For the text-containing cell, return its midpoint in [x, y] coordinate format. 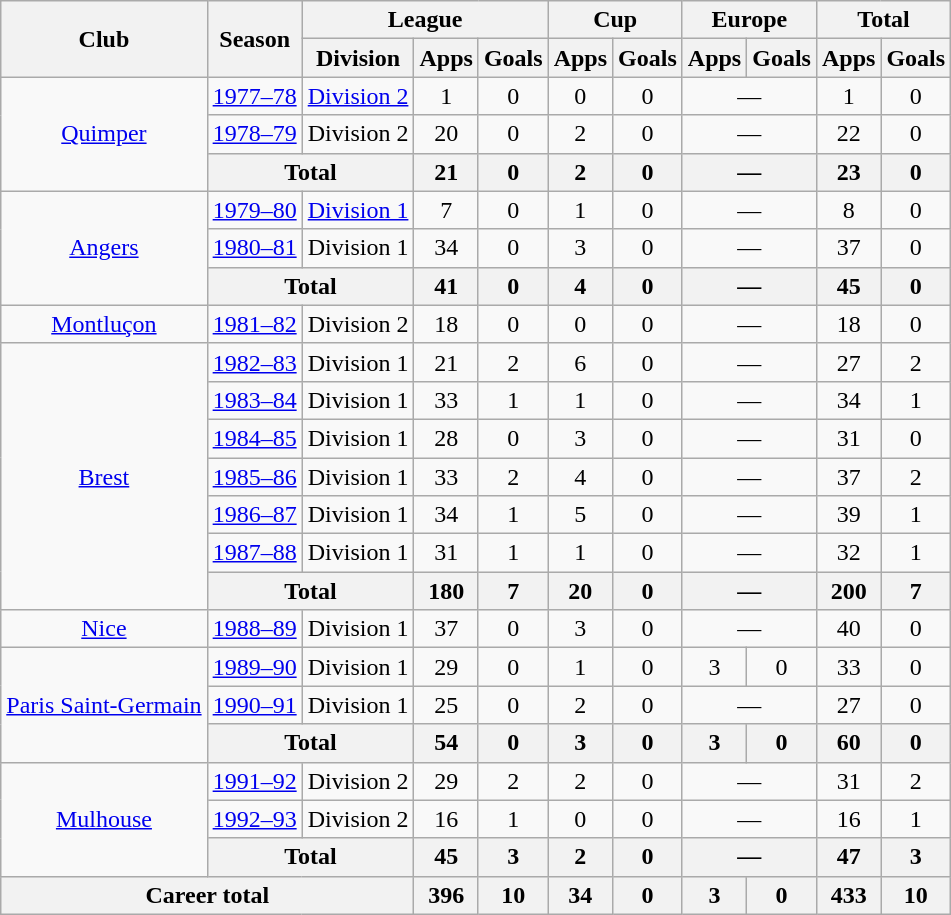
Mulhouse [104, 819]
396 [446, 895]
1978–79 [254, 134]
Quimper [104, 134]
1990–91 [254, 705]
1982–83 [254, 362]
22 [848, 134]
Season [254, 39]
1977–78 [254, 96]
Career total [208, 895]
200 [848, 591]
40 [848, 629]
60 [848, 743]
Paris Saint-Germain [104, 705]
1984–85 [254, 438]
47 [848, 857]
1980–81 [254, 248]
League [425, 20]
1986–87 [254, 515]
Montluçon [104, 324]
25 [446, 705]
Cup [615, 20]
54 [446, 743]
Nice [104, 629]
1987–88 [254, 553]
433 [848, 895]
39 [848, 515]
Division [358, 58]
1989–90 [254, 667]
1985–86 [254, 477]
180 [446, 591]
1983–84 [254, 400]
32 [848, 553]
Angers [104, 248]
8 [848, 210]
Brest [104, 476]
1979–80 [254, 210]
6 [580, 362]
1992–93 [254, 819]
1991–92 [254, 781]
41 [446, 286]
Europe [749, 20]
Club [104, 39]
23 [848, 172]
28 [446, 438]
1988–89 [254, 629]
5 [580, 515]
1981–82 [254, 324]
